Locate the cell with the specified text and output its (X, Y) center coordinate. 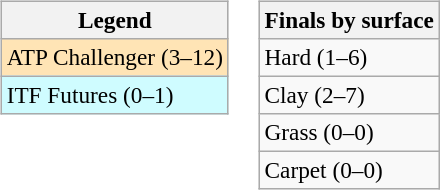
Grass (0–0) (349, 133)
Hard (1–6) (349, 57)
Finals by surface (349, 20)
Carpet (0–0) (349, 171)
ITF Futures (0–1) (114, 95)
ATP Challenger (3–12) (114, 57)
Clay (2–7) (349, 95)
Legend (114, 20)
